Scan for the cell matching the given text and deliver its [x, y] coordinate at center. 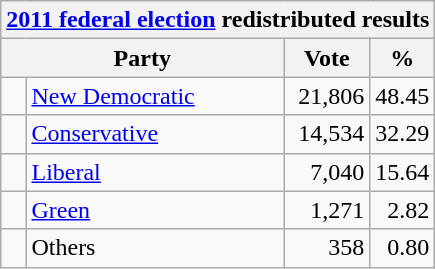
358 [327, 248]
Vote [327, 58]
Others [155, 248]
% [402, 58]
New Democratic [155, 96]
32.29 [402, 134]
Conservative [155, 134]
14,534 [327, 134]
7,040 [327, 172]
Green [155, 210]
15.64 [402, 172]
2.82 [402, 210]
0.80 [402, 248]
1,271 [327, 210]
Liberal [155, 172]
48.45 [402, 96]
Party [142, 58]
2011 federal election redistributed results [218, 20]
21,806 [327, 96]
